Search for the cell housing the specified text and yield its [X, Y] center coordinate. 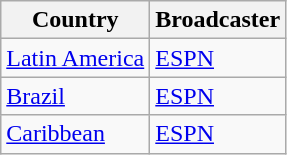
Country [76, 20]
Broadcaster [218, 20]
Latin America [76, 58]
Brazil [76, 96]
Caribbean [76, 134]
